Provide the (x, y) coordinate of the cell's center where the given text is located.  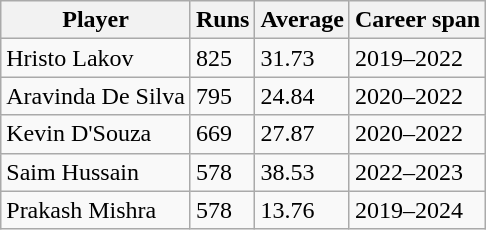
Aravinda De Silva (96, 96)
2019–2024 (417, 210)
Player (96, 20)
27.87 (302, 134)
31.73 (302, 58)
13.76 (302, 210)
38.53 (302, 172)
Hristo Lakov (96, 58)
Runs (222, 20)
2019–2022 (417, 58)
825 (222, 58)
Prakash Mishra (96, 210)
Saim Hussain (96, 172)
Kevin D'Souza (96, 134)
669 (222, 134)
795 (222, 96)
2022–2023 (417, 172)
Average (302, 20)
24.84 (302, 96)
Career span (417, 20)
